Output the (x, y) coordinate of the center of the cell containing the given text.  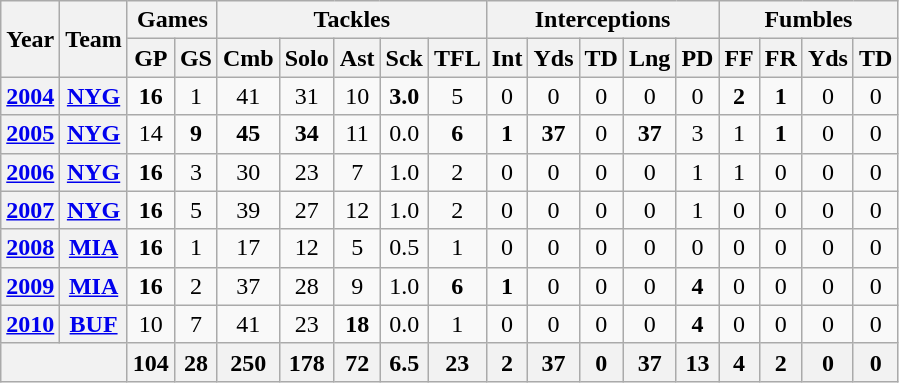
39 (248, 210)
Interceptions (602, 20)
2008 (30, 248)
Ast (357, 58)
GS (196, 58)
104 (150, 362)
14 (150, 134)
Tackles (352, 20)
18 (357, 324)
3.0 (404, 96)
2005 (30, 134)
0.5 (404, 248)
72 (357, 362)
PD (698, 58)
2007 (30, 210)
2009 (30, 286)
13 (698, 362)
27 (306, 210)
Int (507, 58)
178 (306, 362)
11 (357, 134)
34 (306, 134)
17 (248, 248)
TFL (457, 58)
2004 (30, 96)
Team (94, 39)
Fumbles (808, 20)
Lng (649, 58)
45 (248, 134)
6.5 (404, 362)
2010 (30, 324)
BUF (94, 324)
Year (30, 39)
GP (150, 58)
Games (172, 20)
Sck (404, 58)
250 (248, 362)
30 (248, 172)
Cmb (248, 58)
31 (306, 96)
Solo (306, 58)
FF (739, 58)
2006 (30, 172)
FR (780, 58)
